Locate the cell with the specified text and output its [x, y] center coordinate. 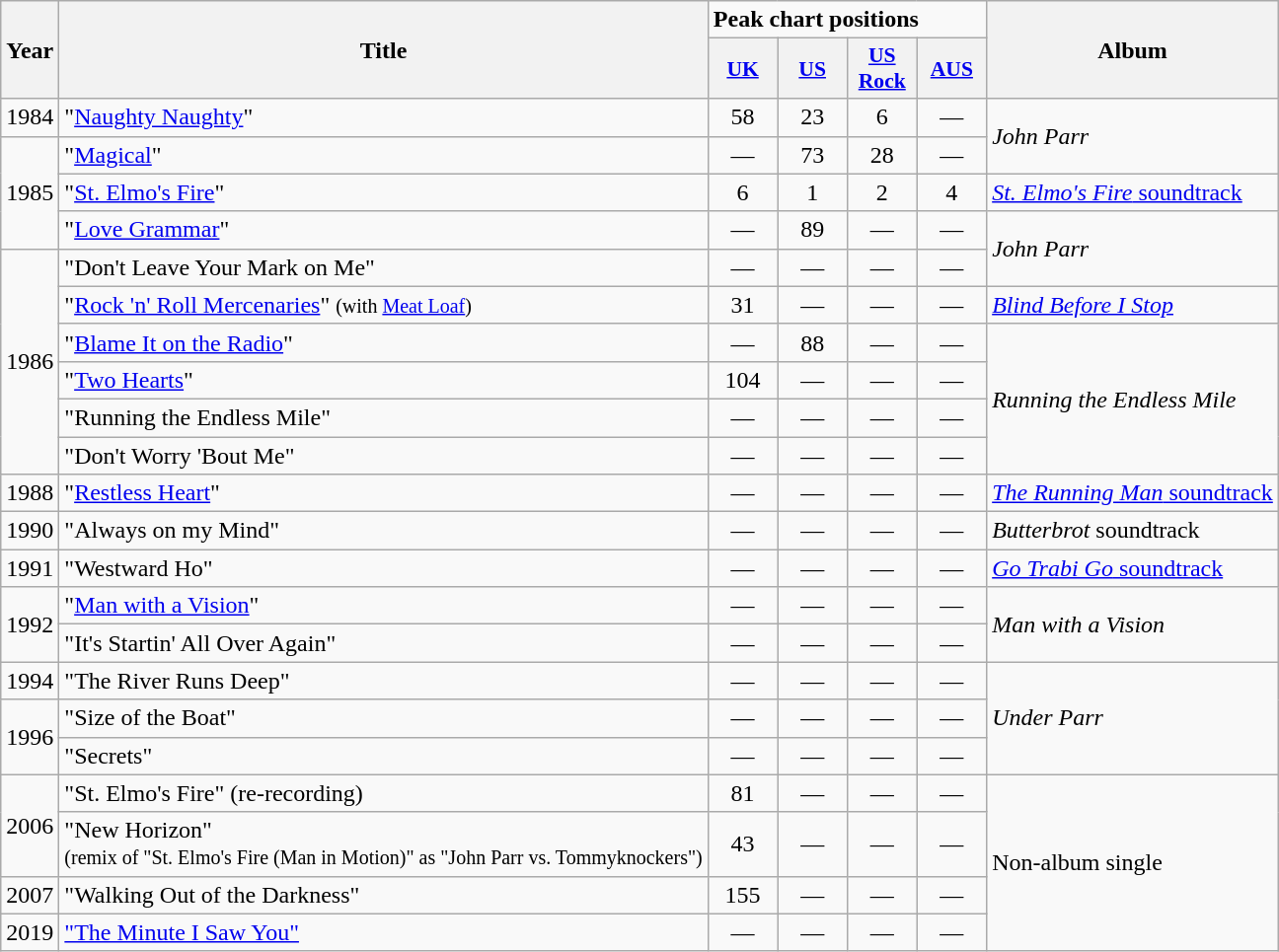
"New Horizon"(remix of "St. Elmo's Fire (Man in Motion)" as "John Parr vs. Tommyknockers") [383, 844]
Butterbrot soundtrack [1133, 531]
"Westward Ho" [383, 568]
"St. Elmo's Fire" (re-recording) [383, 793]
Year [30, 49]
155 [742, 895]
Non-album single [1133, 862]
"Rock 'n' Roll Mercenaries" (with Meat Loaf) [383, 305]
1994 [30, 681]
UK [742, 69]
1988 [30, 493]
2007 [30, 895]
1985 [30, 192]
Under Parr [1133, 718]
Running the Endless Mile [1133, 399]
28 [882, 155]
"Running the Endless Mile" [383, 417]
Peak chart positions [847, 20]
Go Trabi Go soundtrack [1133, 568]
"It's Startin' All Over Again" [383, 643]
"St. Elmo's Fire" [383, 192]
1996 [30, 737]
"Restless Heart" [383, 493]
104 [742, 380]
"Size of the Boat" [383, 718]
88 [813, 342]
73 [813, 155]
"Naughty Naughty" [383, 117]
"Don't Worry 'Bout Me" [383, 455]
1986 [30, 361]
43 [742, 844]
"Man with a Vision" [383, 606]
"The Minute I Saw You" [383, 932]
"Always on my Mind" [383, 531]
1 [813, 192]
"Magical" [383, 155]
89 [813, 230]
"Secrets" [383, 756]
US Rock [882, 69]
1992 [30, 624]
2019 [30, 932]
"The River Runs Deep" [383, 681]
AUS [951, 69]
1990 [30, 531]
"Love Grammar" [383, 230]
Title [383, 49]
23 [813, 117]
Album [1133, 49]
"Don't Leave Your Mark on Me" [383, 267]
2 [882, 192]
"Walking Out of the Darkness" [383, 895]
1991 [30, 568]
1984 [30, 117]
31 [742, 305]
"Blame It on the Radio" [383, 342]
"Two Hearts" [383, 380]
4 [951, 192]
81 [742, 793]
Blind Before I Stop [1133, 305]
US [813, 69]
58 [742, 117]
The Running Man soundtrack [1133, 493]
2006 [30, 825]
St. Elmo's Fire soundtrack [1133, 192]
Man with a Vision [1133, 624]
